Output the (X, Y) coordinate of the center of the cell containing the given text.  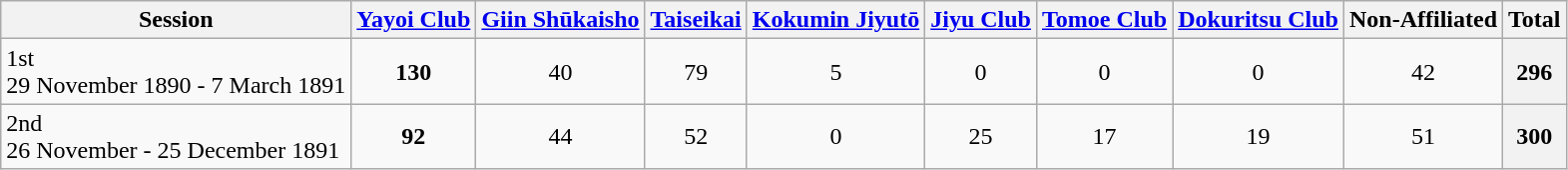
51 (1423, 136)
1st29 November 1890 - 7 March 1891 (176, 72)
296 (1535, 72)
40 (561, 72)
Session (176, 20)
Tomoe Club (1104, 20)
52 (696, 136)
Taiseikai (696, 20)
Non-Affiliated (1423, 20)
Kokumin Jiyutō (835, 20)
Giin Shūkaisho (561, 20)
19 (1259, 136)
Dokuritsu Club (1259, 20)
Total (1535, 20)
5 (835, 72)
79 (696, 72)
25 (981, 136)
17 (1104, 136)
42 (1423, 72)
92 (413, 136)
Yayoi Club (413, 20)
44 (561, 136)
300 (1535, 136)
2nd26 November - 25 December 1891 (176, 136)
Jiyu Club (981, 20)
130 (413, 72)
